Identify which cell holds the provided text, then report its [X, Y] central coordinate. 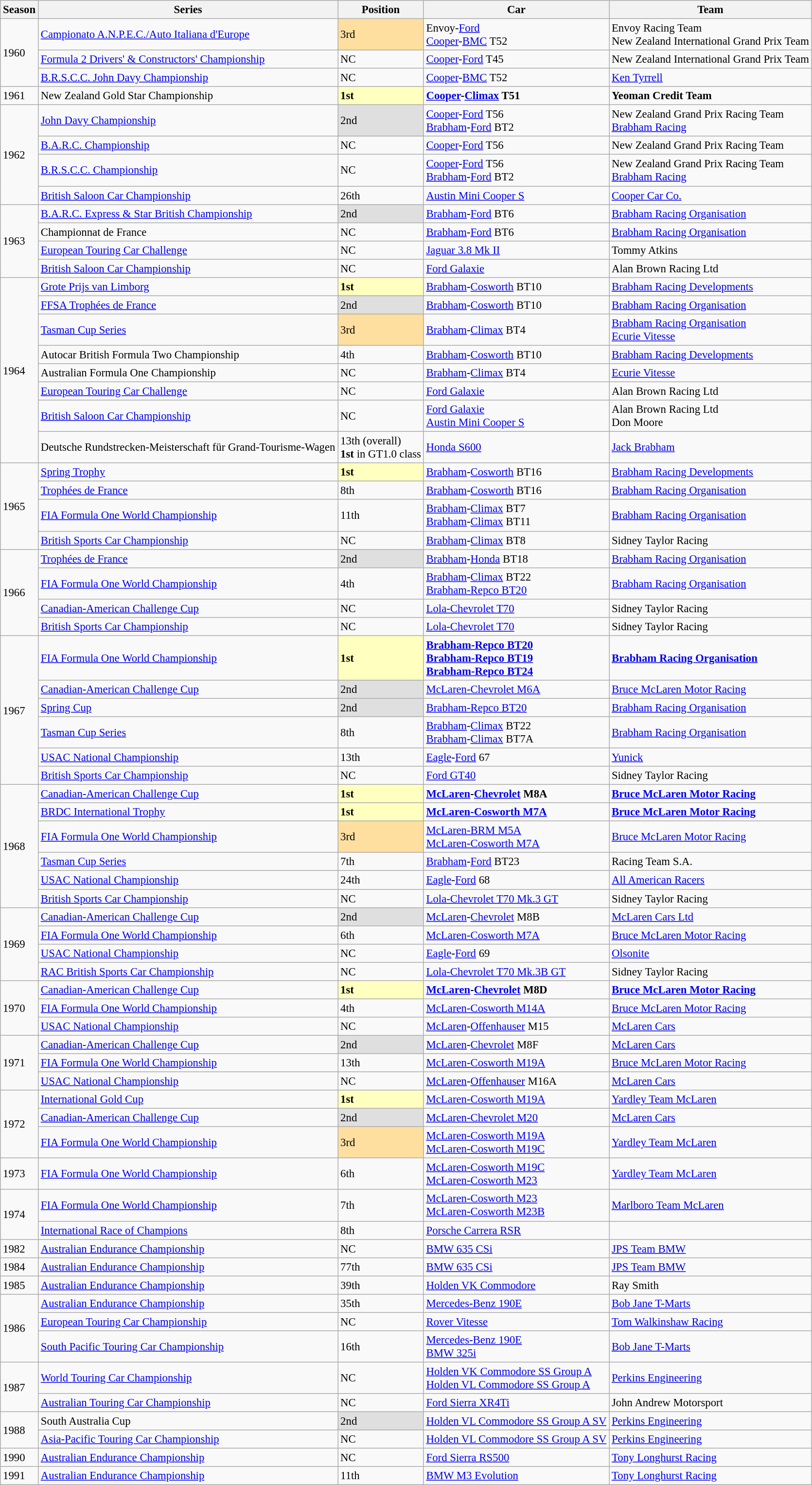
1971 [19, 1063]
Cooper-Climax T51 [516, 96]
16th [381, 1347]
1965 [19, 506]
1987 [19, 1387]
John Andrew Motorsport [711, 1403]
1972 [19, 1124]
1991 [19, 1476]
Alan Brown Racing LtdDon Moore [711, 416]
Brabham-Repco BT20Brabham-Repco BT19Brabham-Repco BT24 [516, 658]
BRDC International Trophy [188, 812]
Brabham-Honda BT18 [516, 559]
Tom Walkinshaw Racing [711, 1322]
McLaren-Chevrolet M20 [516, 1118]
B.A.R.C. Championship [188, 145]
Eagle-Ford 69 [516, 953]
New Zealand Gold Star Championship [188, 96]
Brabham-Ford BT23 [516, 862]
Rover Vitesse [516, 1322]
Ken Tyrrell [711, 78]
Honda S600 [516, 447]
Mercedes-Benz 190EBMW 325i [516, 1347]
Brabham-Repco BT20 [516, 707]
BMW M3 Evolution [516, 1476]
Mercedes-Benz 190E [516, 1304]
Car [516, 10]
1985 [19, 1285]
Ford Sierra RS500 [516, 1458]
1966 [19, 592]
Championnat de France [188, 232]
Australian Touring Car Championship [188, 1403]
Position [381, 10]
Jaguar 3.8 Mk II [516, 250]
Autocar British Formula Two Championship [188, 354]
South Australia Cup [188, 1421]
Ecurie Vitesse [711, 373]
McLaren-Chevrolet M8D [516, 990]
Brabham-Climax BT7Brabham-Climax BT11 [516, 515]
Austin Mini Cooper S [516, 195]
1982 [19, 1249]
Ray Smith [711, 1285]
Tommy Atkins [711, 250]
Lola-Chevrolet T70 Mk.3B GT [516, 972]
McLaren-Cosworth M19A McLaren-Cosworth M19C [516, 1143]
1974 [19, 1215]
Season [19, 10]
World Touring Car Championship [188, 1378]
77th [381, 1267]
24th [381, 880]
McLaren-Offenhauser M15 [516, 1026]
Grote Prijs van Limborg [188, 287]
Ford Sierra XR4Ti [516, 1403]
Envoy-FordCooper-BMC T52 [516, 35]
McLaren-Offenhauser M16A [516, 1081]
Yunick [711, 758]
McLaren-Chevrolet M8A [516, 794]
Olsonite [711, 953]
Campionato A.N.P.E.C./Auto Italiana d'Europe [188, 35]
B.R.S.C.C. Championship [188, 170]
39th [381, 1285]
Formula 2 Drivers' & Constructors' Championship [188, 59]
1962 [19, 155]
1968 [19, 846]
Eagle-Ford 67 [516, 758]
1988 [19, 1431]
McLaren-Cosworth M19C McLaren-Cosworth M23 [516, 1174]
McLaren-Chevrolet M8F [516, 1044]
Cooper-Ford T45 [516, 59]
1967 [19, 710]
Brabham-Climax BT22Brabham-Repco BT20 [516, 583]
McLaren-BRM M5AMcLaren-Cosworth M7A [516, 837]
Marlboro Team McLaren [711, 1206]
McLaren-Cosworth M23 McLaren-Cosworth M23B [516, 1206]
1973 [19, 1174]
Spring Cup [188, 707]
Team [711, 10]
Porsche Carrera RSR [516, 1230]
Ford GalaxieAustin Mini Cooper S [516, 416]
McLaren-Cosworth M14A [516, 1008]
European Touring Car Championship [188, 1322]
International Race of Champions [188, 1230]
Lola-Chevrolet T70 Mk.3 GT [516, 899]
Brabham-Climax BT22Brabham-Climax BT7A [516, 732]
Brabham-Climax BT8 [516, 540]
McLaren-Chevrolet M6A [516, 689]
13th (overall)1st in GT1.0 class [381, 447]
Asia-Pacific Touring Car Championship [188, 1439]
Cooper-Ford T56 [516, 145]
1964 [19, 371]
International Gold Cup [188, 1099]
Envoy Racing TeamNew Zealand International Grand Prix Team [711, 35]
B.R.S.C.C. John Davy Championship [188, 78]
1963 [19, 241]
South Pacific Touring Car Championship [188, 1347]
Ford GT40 [516, 776]
Holden VK Commodore [516, 1285]
New Zealand Grand Prix Racing Team [711, 145]
1984 [19, 1267]
26th [381, 195]
Holden VK Commodore SS Group AHolden VL Commodore SS Group A [516, 1378]
1961 [19, 96]
Cooper-BMC T52 [516, 78]
1986 [19, 1328]
Series [188, 10]
1969 [19, 944]
35th [381, 1304]
FFSA Trophées de France [188, 305]
Yeoman Credit Team [711, 96]
Brabham Racing OrganisationEcurie Vitesse [711, 330]
Spring Trophy [188, 472]
New Zealand International Grand Prix Team [711, 59]
McLaren-Chevrolet M8B [516, 917]
1960 [19, 53]
1990 [19, 1458]
Cooper Car Co. [711, 195]
RAC British Sports Car Championship [188, 972]
Deutsche Rundstrecken-Meisterschaft für Grand-Tourisme-Wagen [188, 447]
Racing Team S.A. [711, 862]
1970 [19, 1008]
Jack Brabham [711, 447]
All American Racers [711, 880]
B.A.R.C. Express & Star British Championship [188, 213]
John Davy Championship [188, 121]
Eagle-Ford 68 [516, 880]
Australian Formula One Championship [188, 373]
McLaren Cars Ltd [711, 917]
